Detect which cell encompasses the target text, then output its (X, Y) center coordinate. 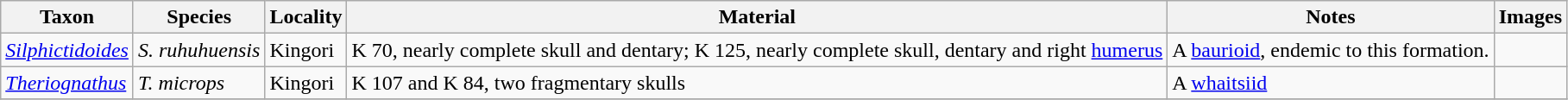
T. microps (198, 83)
A whaitsiid (1331, 83)
Taxon (67, 17)
Material (758, 17)
Notes (1331, 17)
Theriognathus (67, 83)
Images (1530, 17)
K 70, nearly complete skull and dentary; K 125, nearly complete skull, dentary and right humerus (758, 50)
Species (198, 17)
A baurioid, endemic to this formation. (1331, 50)
K 107 and K 84, two fragmentary skulls (758, 83)
Locality (305, 17)
S. ruhuhuensis (198, 50)
Silphictidoides (67, 50)
